Identify which cell holds the provided text, then report its [X, Y] central coordinate. 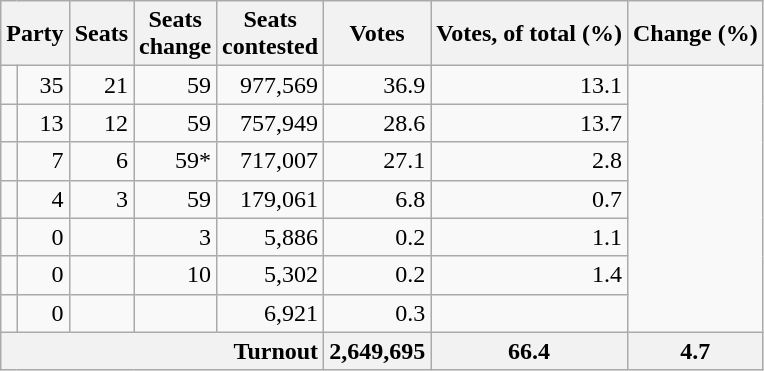
10 [176, 275]
7 [43, 161]
36.9 [378, 85]
35 [43, 85]
59* [176, 161]
2.8 [530, 161]
Party [35, 34]
1.1 [530, 237]
4.7 [695, 351]
13 [43, 123]
21 [101, 85]
0.7 [530, 199]
6 [101, 161]
66.4 [530, 351]
1.4 [530, 275]
4 [43, 199]
Votes [378, 34]
2,649,695 [378, 351]
977,569 [270, 85]
6.8 [378, 199]
13.1 [530, 85]
Votes, of total (%) [530, 34]
13.7 [530, 123]
12 [101, 123]
Change (%) [695, 34]
Turnout [162, 351]
179,061 [270, 199]
0.3 [378, 313]
5,886 [270, 237]
757,949 [270, 123]
717,007 [270, 161]
Seats change [176, 34]
Seats [101, 34]
27.1 [378, 161]
5,302 [270, 275]
Seats contested [270, 34]
28.6 [378, 123]
6,921 [270, 313]
